Output the [X, Y] coordinate of the center of the cell containing the given text.  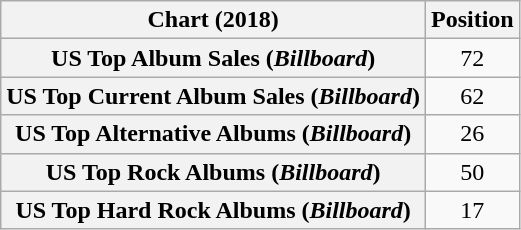
US Top Hard Rock Albums (Billboard) [214, 210]
72 [472, 58]
Chart (2018) [214, 20]
26 [472, 134]
50 [472, 172]
US Top Album Sales (Billboard) [214, 58]
62 [472, 96]
US Top Current Album Sales (Billboard) [214, 96]
17 [472, 210]
US Top Alternative Albums (Billboard) [214, 134]
US Top Rock Albums (Billboard) [214, 172]
Position [472, 20]
